Capture the cell that displays the provided text and extract its (x, y) central coordinate. 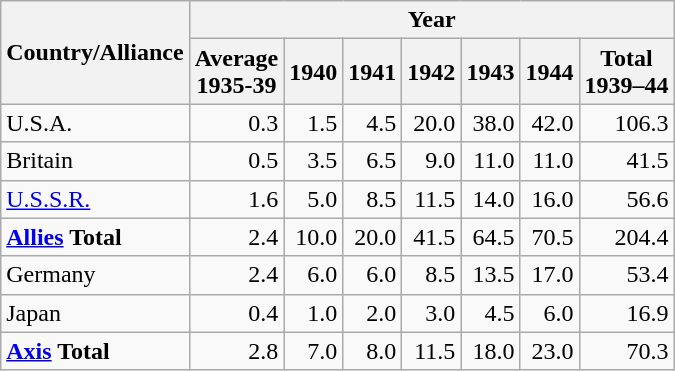
1941 (372, 72)
18.0 (490, 351)
U.S.A. (95, 123)
Total1939–44 (626, 72)
Country/Alliance (95, 52)
53.4 (626, 275)
Britain (95, 161)
70.3 (626, 351)
42.0 (550, 123)
0.3 (236, 123)
8.0 (372, 351)
1944 (550, 72)
Axis Total (95, 351)
2.8 (236, 351)
17.0 (550, 275)
3.0 (432, 313)
56.6 (626, 199)
1.6 (236, 199)
64.5 (490, 237)
Japan (95, 313)
Average1935-39 (236, 72)
0.4 (236, 313)
Germany (95, 275)
13.5 (490, 275)
0.5 (236, 161)
3.5 (314, 161)
1.0 (314, 313)
14.0 (490, 199)
Year (432, 20)
38.0 (490, 123)
70.5 (550, 237)
Allies Total (95, 237)
U.S.S.R. (95, 199)
5.0 (314, 199)
204.4 (626, 237)
106.3 (626, 123)
7.0 (314, 351)
1.5 (314, 123)
9.0 (432, 161)
1942 (432, 72)
1943 (490, 72)
10.0 (314, 237)
16.0 (550, 199)
6.5 (372, 161)
1940 (314, 72)
16.9 (626, 313)
23.0 (550, 351)
2.0 (372, 313)
